Provide the [x, y] coordinate of the cell's center where the given text is located.  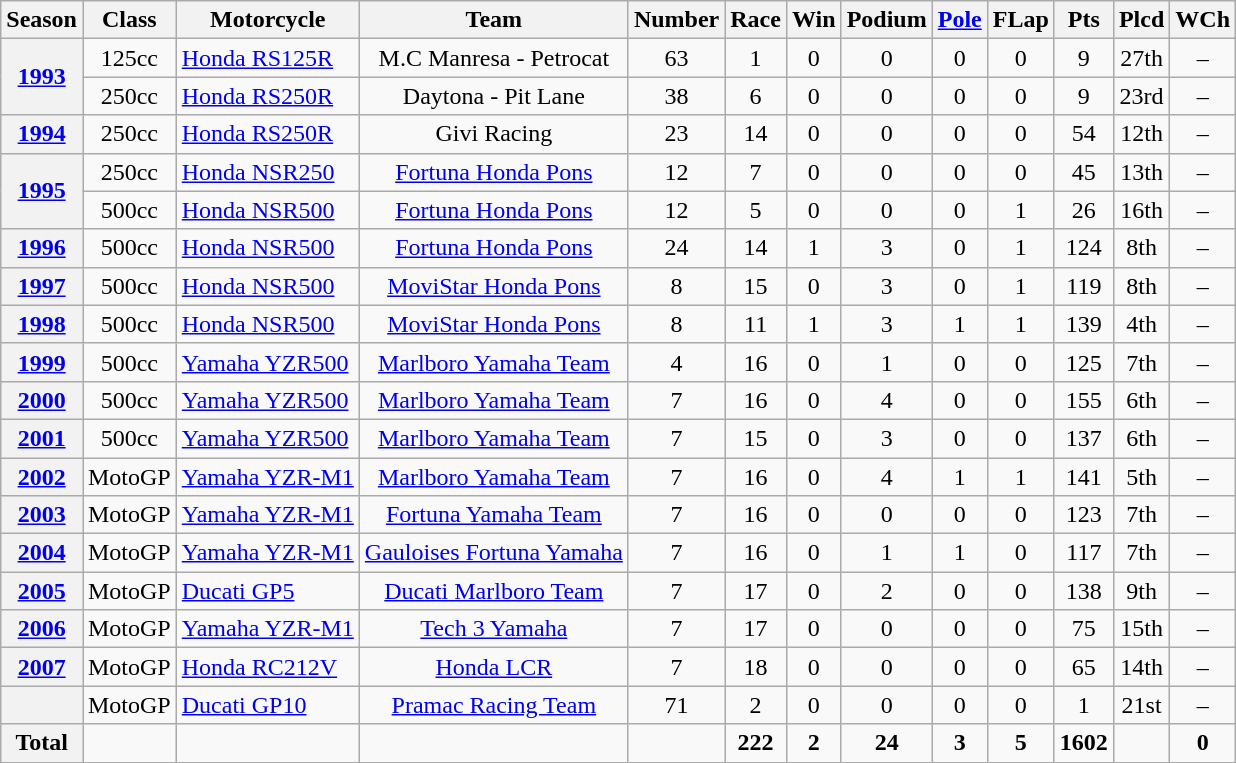
14th [1141, 667]
M.C Manresa - Petrocat [494, 58]
123 [1084, 515]
Motorcycle [268, 20]
27th [1141, 58]
1996 [42, 248]
Race [756, 20]
63 [676, 58]
124 [1084, 248]
141 [1084, 477]
Number [676, 20]
Team [494, 20]
119 [1084, 286]
Total [42, 743]
13th [1141, 172]
23rd [1141, 96]
Ducati GP10 [268, 705]
2004 [42, 553]
138 [1084, 591]
12th [1141, 134]
Honda LCR [494, 667]
Pramac Racing Team [494, 705]
Fortuna Yamaha Team [494, 515]
1997 [42, 286]
21st [1141, 705]
117 [1084, 553]
137 [1084, 438]
Gauloises Fortuna Yamaha [494, 553]
71 [676, 705]
Daytona - Pit Lane [494, 96]
16th [1141, 210]
15th [1141, 629]
4th [1141, 324]
2005 [42, 591]
9th [1141, 591]
Ducati GP5 [268, 591]
155 [1084, 400]
26 [1084, 210]
2007 [42, 667]
1994 [42, 134]
5th [1141, 477]
Win [814, 20]
Honda NSR250 [268, 172]
45 [1084, 172]
Ducati Marlboro Team [494, 591]
Honda RS125R [268, 58]
75 [1084, 629]
2006 [42, 629]
Class [129, 20]
WCh [1203, 20]
Tech 3 Yamaha [494, 629]
1602 [1084, 743]
38 [676, 96]
23 [676, 134]
Podium [886, 20]
54 [1084, 134]
65 [1084, 667]
1999 [42, 362]
2000 [42, 400]
Pole [960, 20]
139 [1084, 324]
1998 [42, 324]
2001 [42, 438]
125 [1084, 362]
FLap [1020, 20]
Season [42, 20]
Honda RC212V [268, 667]
Pts [1084, 20]
11 [756, 324]
222 [756, 743]
6 [756, 96]
2002 [42, 477]
Plcd [1141, 20]
2003 [42, 515]
18 [756, 667]
125cc [129, 58]
Givi Racing [494, 134]
1995 [42, 191]
1993 [42, 77]
